Provide the [X, Y] coordinate of the cell's center where the given text is located.  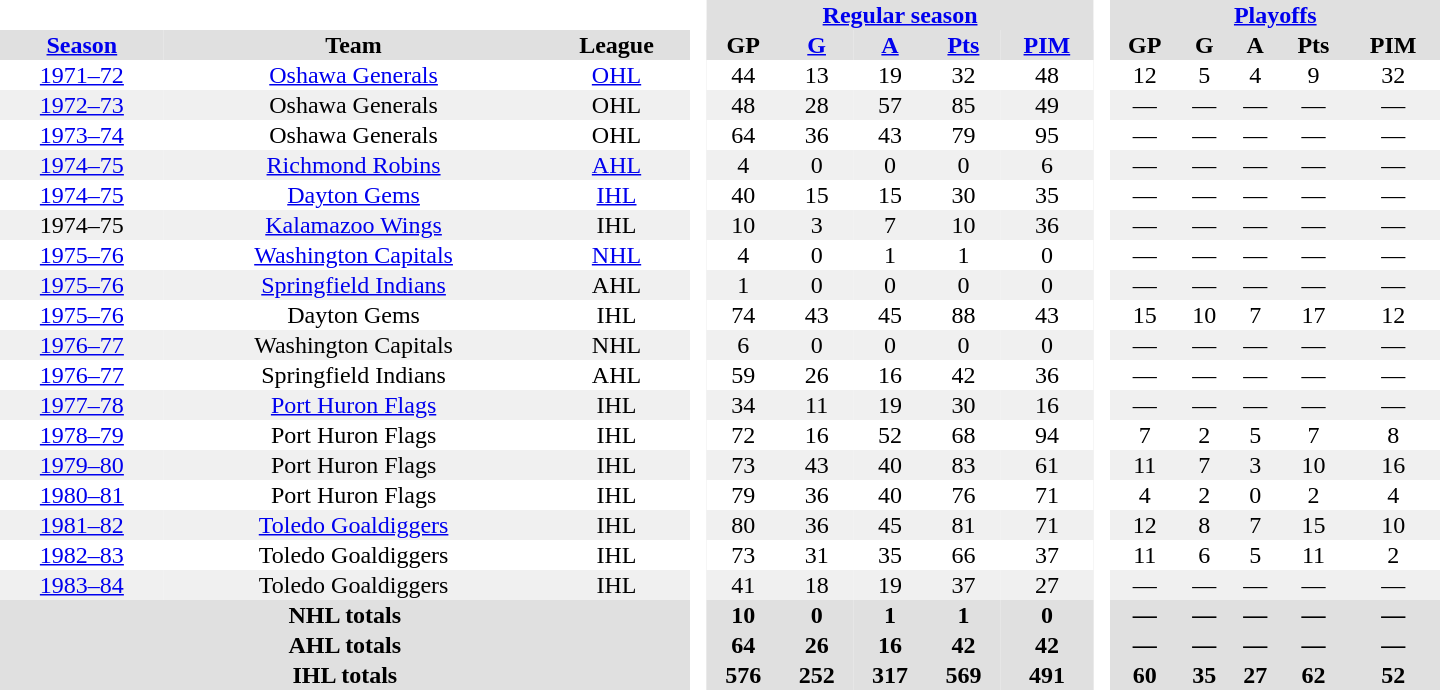
1978–79 [82, 435]
57 [890, 105]
1982–83 [82, 555]
34 [744, 405]
Season [82, 45]
81 [964, 525]
72 [744, 435]
80 [744, 525]
83 [964, 465]
94 [1046, 435]
491 [1046, 675]
74 [744, 315]
576 [744, 675]
95 [1046, 135]
569 [964, 675]
85 [964, 105]
88 [964, 315]
68 [964, 435]
66 [964, 555]
76 [964, 495]
17 [1314, 315]
49 [1046, 105]
13 [816, 75]
Playoffs [1276, 15]
28 [816, 105]
9 [1314, 75]
Richmond Robins [354, 165]
41 [744, 585]
317 [890, 675]
Kalamazoo Wings [354, 225]
AHL totals [345, 645]
59 [744, 375]
Regular season [900, 15]
1980–81 [82, 495]
1979–80 [82, 465]
Team [354, 45]
NHL totals [345, 615]
62 [1314, 675]
1972–73 [82, 105]
1981–82 [82, 525]
1973–74 [82, 135]
252 [816, 675]
18 [816, 585]
IHL totals [345, 675]
1971–72 [82, 75]
League [616, 45]
1983–84 [82, 585]
31 [816, 555]
44 [744, 75]
60 [1145, 675]
61 [1046, 465]
1977–78 [82, 405]
